Find where the given text appears and provide that cell's center as [X, Y] coordinate. 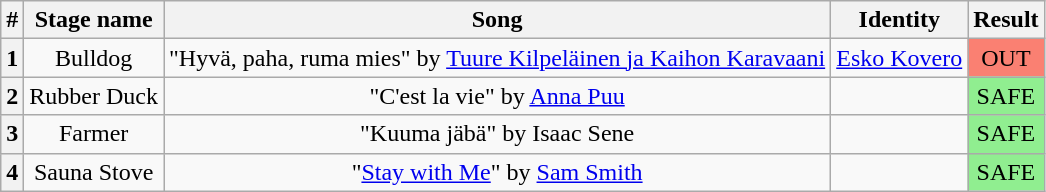
Song [498, 20]
3 [12, 134]
Rubber Duck [94, 96]
Farmer [94, 134]
4 [12, 172]
1 [12, 58]
"Hyvä, paha, ruma mies" by Tuure Kilpeläinen ja Kaihon Karavaani [498, 58]
"Kuuma jäbä" by Isaac Sene [498, 134]
"Stay with Me" by Sam Smith [498, 172]
Stage name [94, 20]
Bulldog [94, 58]
2 [12, 96]
Sauna Stove [94, 172]
Result [1006, 20]
Esko Kovero [900, 58]
"C'est la vie" by Anna Puu [498, 96]
# [12, 20]
Identity [900, 20]
OUT [1006, 58]
